For the text-containing cell, return its midpoint in [x, y] coordinate format. 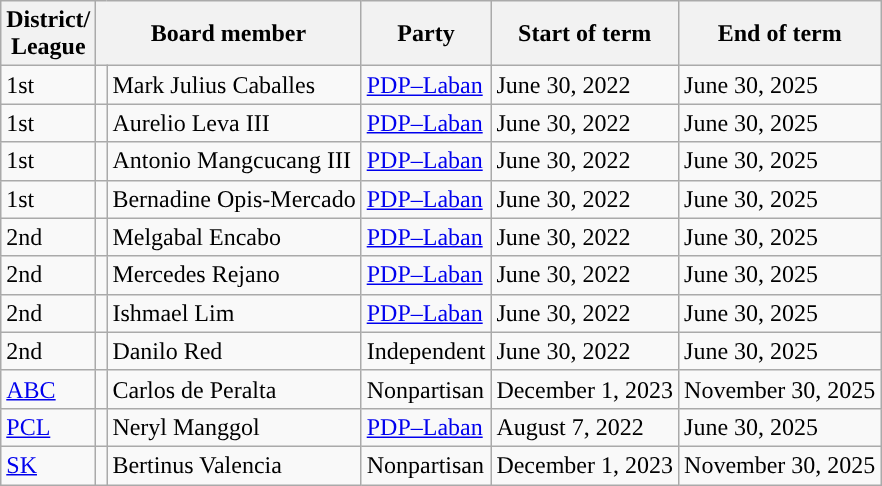
August 7, 2022 [585, 427]
Carlos de Peralta [234, 389]
Aurelio Leva III [234, 123]
Danilo Red [234, 351]
End of term [780, 34]
Party [426, 34]
Start of term [585, 34]
ABC [48, 389]
Bertinus Valencia [234, 465]
Antonio Mangcucang III [234, 161]
SK [48, 465]
Ishmael Lim [234, 313]
Independent [426, 351]
PCL [48, 427]
Mercedes Rejano [234, 275]
District/League [48, 34]
Board member [228, 34]
Melgabal Encabo [234, 237]
Bernadine Opis-Mercado [234, 199]
Mark Julius Caballes [234, 85]
Neryl Manggol [234, 427]
